Scan for the cell matching the given text and deliver its [X, Y] coordinate at center. 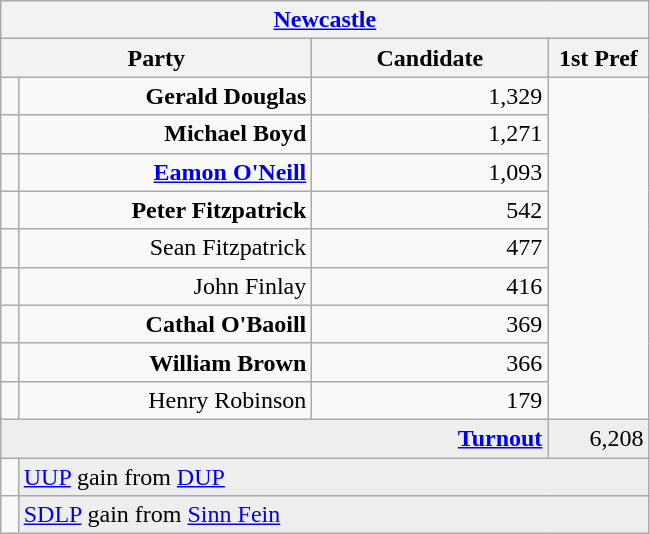
Turnout [274, 438]
366 [430, 362]
Gerald Douglas [165, 96]
1,093 [430, 172]
1,271 [430, 134]
416 [430, 286]
Cathal O'Baoill [165, 324]
Michael Boyd [165, 134]
Henry Robinson [165, 400]
369 [430, 324]
UUP gain from DUP [334, 477]
6,208 [598, 438]
Newcastle [325, 20]
Candidate [430, 58]
179 [430, 400]
William Brown [165, 362]
SDLP gain from Sinn Fein [334, 515]
1,329 [430, 96]
Eamon O'Neill [165, 172]
Peter Fitzpatrick [165, 210]
John Finlay [165, 286]
477 [430, 248]
Party [156, 58]
Sean Fitzpatrick [165, 248]
1st Pref [598, 58]
542 [430, 210]
